Provide the [x, y] coordinate of the cell's center where the given text is located.  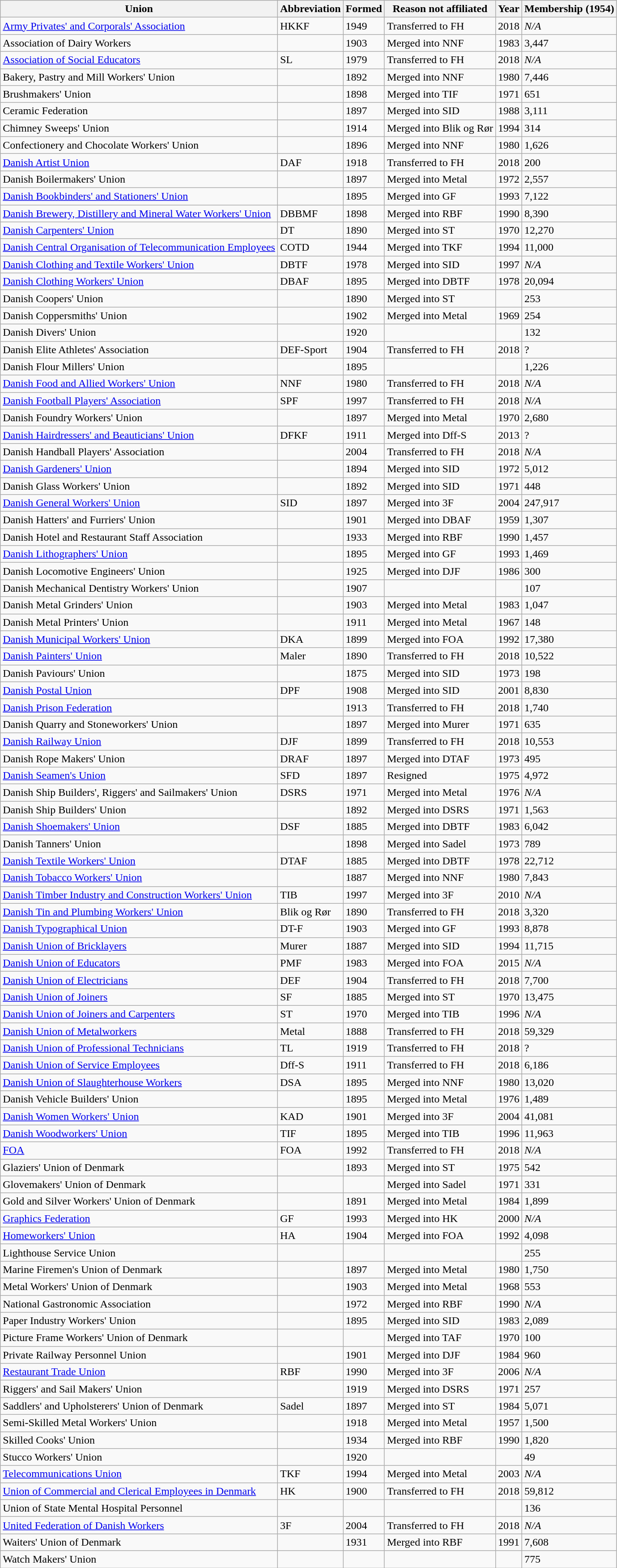
Marine Firemen's Union of Denmark [139, 1269]
22,712 [569, 861]
8,830 [569, 690]
Danish Ship Builders' Union [139, 810]
Danish Metal Grinders' Union [139, 605]
NNF [311, 384]
TIF [311, 1133]
Merged into Blik og Rør [440, 128]
DBTF [311, 265]
Danish Tanners' Union [139, 844]
17,380 [569, 639]
Union of State Mental Hospital Personnel [139, 1508]
6,042 [569, 827]
7,122 [569, 196]
1957 [508, 1423]
1894 [364, 469]
1925 [364, 571]
2,557 [569, 179]
Danish Typographical Union [139, 929]
Danish Tobacco Workers' Union [139, 878]
HK [311, 1491]
Danish Football Players' Association [139, 401]
1913 [364, 707]
Danish Locomotive Engineers' Union [139, 571]
Danish Union of Educators [139, 963]
Danish Quarry and Stoneworkers' Union [139, 724]
1908 [364, 690]
DBBMF [311, 214]
Danish Vehicle Builders' Union [139, 1099]
1,899 [569, 1201]
59,329 [569, 1031]
553 [569, 1286]
41,081 [569, 1116]
20,094 [569, 282]
Gold and Silver Workers' Union of Denmark [139, 1201]
254 [569, 316]
Graphics Federation [139, 1218]
13,020 [569, 1082]
Picture Frame Workers' Union of Denmark [139, 1338]
Metal [311, 1031]
Association of Social Educators [139, 60]
7,608 [569, 1542]
Restaurant Trade Union [139, 1372]
253 [569, 299]
TIB [311, 895]
Danish Paviours' Union [139, 673]
1902 [364, 316]
Lighthouse Service Union [139, 1252]
DT [311, 231]
200 [569, 162]
8,878 [569, 929]
1875 [364, 673]
Private Railway Personnel Union [139, 1355]
1949 [364, 26]
5,071 [569, 1406]
1986 [508, 571]
1,626 [569, 145]
Danish Painters' Union [139, 656]
635 [569, 724]
1979 [364, 60]
Metal Workers' Union of Denmark [139, 1286]
8,390 [569, 214]
Association of Dairy Workers [139, 43]
1900 [364, 1491]
Danish Food and Allied Workers' Union [139, 384]
Brushmakers' Union [139, 94]
Bakery, Pastry and Mill Workers' Union [139, 77]
2015 [508, 963]
DT-F [311, 929]
RBF [311, 1372]
3,447 [569, 43]
10,522 [569, 656]
Danish Coppersmiths' Union [139, 316]
Waiters' Union of Denmark [139, 1542]
2010 [508, 895]
960 [569, 1355]
1,307 [569, 520]
Maler [311, 656]
DFKF [311, 435]
49 [569, 1457]
Dff-S [311, 1065]
Danish Central Organisation of Telecommunication Employees [139, 248]
Danish Lithographers' Union [139, 554]
11,715 [569, 946]
789 [569, 844]
Semi-Skilled Metal Workers' Union [139, 1423]
1,820 [569, 1440]
1,457 [569, 537]
1914 [364, 128]
Danish Clothing and Textile Workers' Union [139, 265]
Danish Union of Professional Technicians [139, 1048]
Army Privates' and Corporals' Association [139, 26]
257 [569, 1389]
Danish Elite Athletes' Association [139, 350]
Ceramic Federation [139, 111]
Telecommunications Union [139, 1474]
Danish Glass Workers' Union [139, 486]
Danish Flour Millers' Union [139, 367]
100 [569, 1338]
COTD [311, 248]
1,740 [569, 707]
Resigned [440, 776]
DRAF [311, 759]
DEF-Sport [311, 350]
Merged into Dff-S [440, 435]
Danish Hotel and Restaurant Staff Association [139, 537]
Danish Postal Union [139, 690]
132 [569, 333]
Danish Railway Union [139, 741]
Merged into TIF [440, 94]
11,000 [569, 248]
Paper Industry Workers' Union [139, 1321]
Glaziers' Union of Denmark [139, 1167]
1896 [364, 145]
ST [311, 1014]
DSA [311, 1082]
1991 [508, 1542]
247,917 [569, 503]
HA [311, 1235]
Merged into TAF [440, 1338]
Watch Makers' Union [139, 1559]
5,012 [569, 469]
Danish Boilermakers' Union [139, 179]
198 [569, 673]
448 [569, 486]
4,972 [569, 776]
DBAF [311, 282]
107 [569, 588]
Formed [364, 9]
300 [569, 571]
Danish Hairdressers' and Beauticians' Union [139, 435]
1988 [508, 111]
2000 [508, 1218]
2,089 [569, 1321]
DSF [311, 827]
6,186 [569, 1065]
Danish Artist Union [139, 162]
1944 [364, 248]
7,843 [569, 878]
Stucco Workers' Union [139, 1457]
Merged into Murer [440, 724]
Riggers' and Sail Makers' Union [139, 1389]
Danish Textile Workers' Union [139, 861]
SL [311, 60]
Union [139, 9]
Danish Union of Bricklayers [139, 946]
United Federation of Danish Workers [139, 1525]
542 [569, 1167]
DJF [311, 741]
Danish Divers' Union [139, 333]
314 [569, 128]
Danish Gardeners' Union [139, 469]
Danish Union of Service Employees [139, 1065]
2,680 [569, 418]
1959 [508, 520]
12,270 [569, 231]
Danish Rope Makers' Union [139, 759]
Danish Bookbinders' and Stationers' Union [139, 196]
Danish Handball Players' Association [139, 452]
DPF [311, 690]
1968 [508, 1286]
Danish Ship Builders', Riggers' and Sailmakers' Union [139, 793]
1,750 [569, 1269]
Danish Timber Industry and Construction Workers' Union [139, 895]
Chimney Sweeps' Union [139, 128]
Union of Commercial and Clerical Employees in Denmark [139, 1491]
3F [311, 1525]
SPF [311, 401]
Danish Foundry Workers' Union [139, 418]
Murer [311, 946]
1907 [364, 588]
1967 [508, 622]
Confectionery and Chocolate Workers' Union [139, 145]
Merged into DBAF [440, 520]
Danish Brewery, Distillery and Mineral Water Workers' Union [139, 214]
Danish Carpenters' Union [139, 231]
1931 [364, 1542]
TKF [311, 1474]
7,700 [569, 980]
National Gastronomic Association [139, 1304]
Year [508, 9]
Danish Prison Federation [139, 707]
651 [569, 94]
TL [311, 1048]
Reason not affiliated [440, 9]
136 [569, 1508]
Sadel [311, 1406]
Danish Coopers' Union [139, 299]
Danish General Workers' Union [139, 503]
Danish Tin and Plumbing Workers' Union [139, 912]
2006 [508, 1372]
Danish Hatters' and Furriers' Union [139, 520]
331 [569, 1184]
1,563 [569, 810]
Membership (1954) [569, 9]
2001 [508, 690]
Danish Municipal Workers' Union [139, 639]
HKKF [311, 26]
Danish Women Workers' Union [139, 1116]
1934 [364, 1440]
1,469 [569, 554]
Homeworkers' Union [139, 1235]
1893 [364, 1167]
2013 [508, 435]
Danish Mechanical Dentistry Workers' Union [139, 588]
DEF [311, 980]
10,553 [569, 741]
Danish Union of Metalworkers [139, 1031]
Danish Shoemakers' Union [139, 827]
1891 [364, 1201]
GF [311, 1218]
DAF [311, 162]
775 [569, 1559]
Danish Woodworkers' Union [139, 1133]
1,500 [569, 1423]
Blik og Rør [311, 912]
DSRS [311, 793]
KAD [311, 1116]
Danish Union of Electricians [139, 980]
PMF [311, 963]
SF [311, 997]
255 [569, 1252]
Danish Union of Slaughterhouse Workers [139, 1082]
Danish Union of Joiners [139, 997]
Merged into DTAF [440, 759]
495 [569, 759]
Danish Seamen's Union [139, 776]
11,963 [569, 1133]
1,047 [569, 605]
7,446 [569, 77]
13,475 [569, 997]
2003 [508, 1474]
1888 [364, 1031]
148 [569, 622]
59,812 [569, 1491]
1,226 [569, 367]
Merged into HK [440, 1218]
3,320 [569, 912]
Abbreviation [311, 9]
Merged into TKF [440, 248]
SID [311, 503]
SFD [311, 776]
Danish Clothing Workers' Union [139, 282]
Danish Union of Joiners and Carpenters [139, 1014]
3,111 [569, 111]
4,098 [569, 1235]
1933 [364, 537]
Skilled Cooks' Union [139, 1440]
Saddlers' and Upholsterers' Union of Denmark [139, 1406]
Danish Metal Printers' Union [139, 622]
1,489 [569, 1099]
Glovemakers' Union of Denmark [139, 1184]
1969 [508, 316]
DKA [311, 639]
DTAF [311, 861]
